Return the [x, y] coordinate for the center point of the cell that contains the specified text.  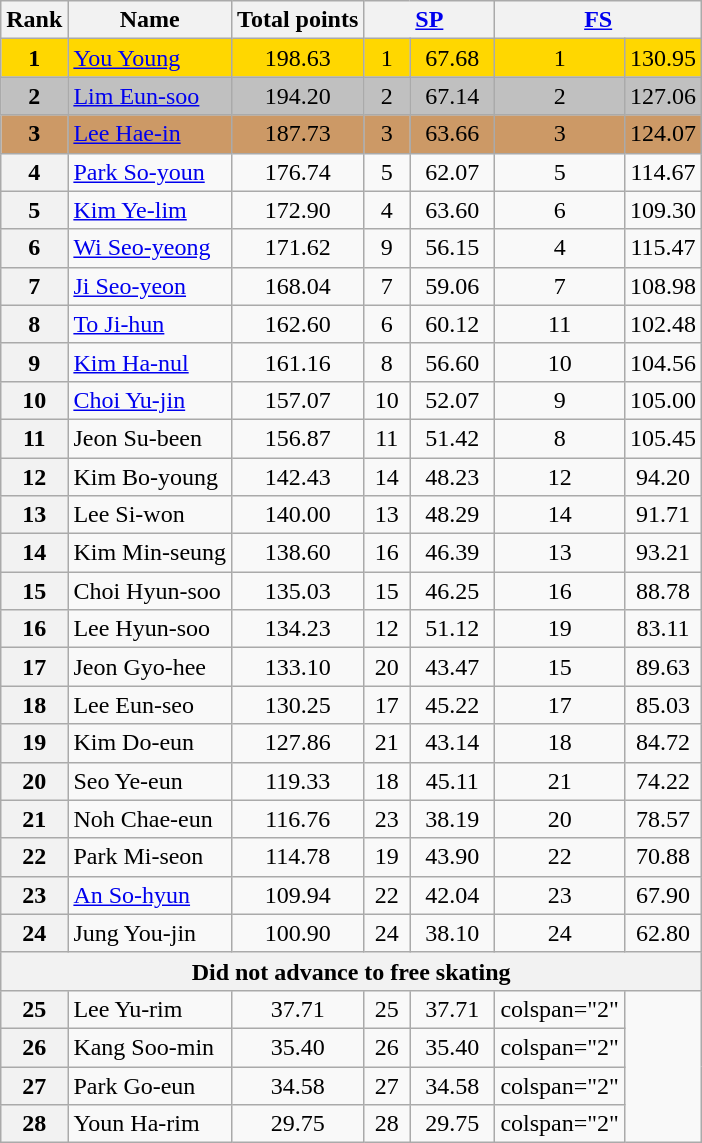
67.14 [452, 96]
59.06 [452, 286]
Kim Ha-nul [150, 362]
Jung You-jin [150, 933]
67.68 [452, 58]
Ji Seo-yeon [150, 286]
43.47 [452, 667]
194.20 [298, 96]
134.23 [298, 629]
130.25 [298, 705]
89.63 [662, 667]
127.06 [662, 96]
124.07 [662, 134]
Kim Do-eun [150, 743]
85.03 [662, 705]
38.10 [452, 933]
104.56 [662, 362]
Lee Eun-seo [150, 705]
An So-hyun [150, 895]
88.78 [662, 591]
Jeon Su-been [150, 438]
To Ji-hun [150, 324]
Kim Bo-young [150, 477]
42.04 [452, 895]
109.30 [662, 210]
114.78 [298, 857]
38.19 [452, 819]
91.71 [662, 515]
Kang Soo-min [150, 1047]
Lim Eun-soo [150, 96]
Seo Ye-eun [150, 781]
Park So-youn [150, 172]
102.48 [662, 324]
119.33 [298, 781]
109.94 [298, 895]
Lee Hae-in [150, 134]
FS [598, 20]
114.67 [662, 172]
127.86 [298, 743]
176.74 [298, 172]
Name [150, 20]
52.07 [452, 400]
94.20 [662, 477]
Noh Chae-eun [150, 819]
SP [430, 20]
100.90 [298, 933]
Did not advance to free skating [352, 971]
108.98 [662, 286]
Lee Si-won [150, 515]
105.45 [662, 438]
45.11 [452, 781]
43.14 [452, 743]
105.00 [662, 400]
171.62 [298, 248]
140.00 [298, 515]
130.95 [662, 58]
48.29 [452, 515]
Lee Yu-rim [150, 1009]
45.22 [452, 705]
168.04 [298, 286]
46.39 [452, 553]
Wi Seo-yeong [150, 248]
162.60 [298, 324]
156.87 [298, 438]
Choi Hyun-soo [150, 591]
70.88 [662, 857]
Youn Ha-rim [150, 1124]
Kim Ye-lim [150, 210]
116.76 [298, 819]
Choi Yu-jin [150, 400]
62.07 [452, 172]
Park Go-eun [150, 1085]
157.07 [298, 400]
51.42 [452, 438]
135.03 [298, 591]
74.22 [662, 781]
84.72 [662, 743]
67.90 [662, 895]
172.90 [298, 210]
Kim Min-seung [150, 553]
Rank [34, 20]
43.90 [452, 857]
60.12 [452, 324]
115.47 [662, 248]
198.63 [298, 58]
83.11 [662, 629]
142.43 [298, 477]
63.66 [452, 134]
48.23 [452, 477]
78.57 [662, 819]
138.60 [298, 553]
161.16 [298, 362]
56.15 [452, 248]
93.21 [662, 553]
51.12 [452, 629]
Jeon Gyo-hee [150, 667]
Lee Hyun-soo [150, 629]
133.10 [298, 667]
Total points [298, 20]
187.73 [298, 134]
63.60 [452, 210]
62.80 [662, 933]
Park Mi-seon [150, 857]
46.25 [452, 591]
You Young [150, 58]
56.60 [452, 362]
